Detect which cell encompasses the target text, then output its (X, Y) center coordinate. 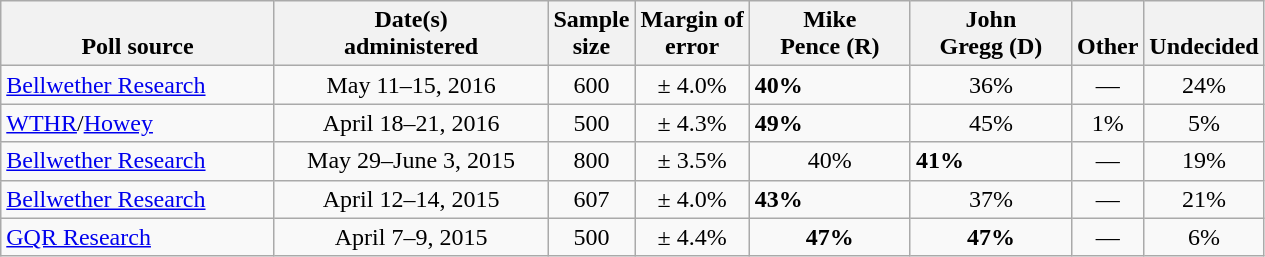
April 7–9, 2015 (411, 237)
May 11–15, 2016 (411, 85)
19% (1204, 161)
± 4.3% (692, 123)
MikePence (R) (830, 34)
April 18–21, 2016 (411, 123)
JohnGregg (D) (990, 34)
800 (592, 161)
5% (1204, 123)
Margin oferror (692, 34)
Samplesize (592, 34)
41% (990, 161)
21% (1204, 199)
49% (830, 123)
Other (1107, 34)
37% (990, 199)
43% (830, 199)
6% (1204, 237)
45% (990, 123)
24% (1204, 85)
April 12–14, 2015 (411, 199)
Poll source (138, 34)
Undecided (1204, 34)
600 (592, 85)
May 29–June 3, 2015 (411, 161)
WTHR/Howey (138, 123)
GQR Research (138, 237)
Date(s)administered (411, 34)
1% (1107, 123)
36% (990, 85)
± 4.4% (692, 237)
607 (592, 199)
± 3.5% (692, 161)
